Find where the given text appears and provide that cell's center as (X, Y) coordinate. 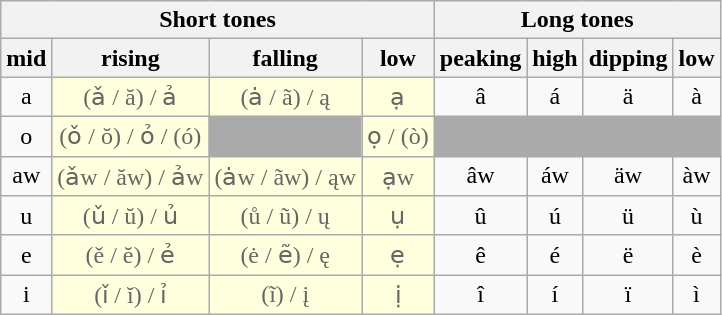
ì (696, 295)
(ǒ / ŏ) / ỏ / (ó) (130, 136)
i (26, 295)
ä (628, 97)
àw (696, 176)
ë (628, 255)
Long tones (577, 20)
(ĩ) / į (286, 295)
ụ (398, 216)
áw (555, 176)
ẹ (398, 255)
ọ / (ò) (398, 136)
ị (398, 295)
ê (480, 255)
ạw (398, 176)
î (480, 295)
(ȧ / ã) / ą (286, 97)
(ȧw / ãw) / ąw (286, 176)
o (26, 136)
(ǎw / ăw) / ảw (130, 176)
rising (130, 58)
(ǎ / ă) / ả (130, 97)
é (555, 255)
ù (696, 216)
Short tones (218, 20)
(ė / ẽ) / ę (286, 255)
í (555, 295)
û (480, 216)
(ů / ũ) / ų (286, 216)
à (696, 97)
ü (628, 216)
mid (26, 58)
è (696, 255)
ú (555, 216)
(ǔ / ŭ) / ủ (130, 216)
â (480, 97)
aw (26, 176)
äw (628, 176)
(ǐ / ĭ) / ỉ (130, 295)
ạ (398, 97)
e (26, 255)
(ě / ĕ) / ẻ (130, 255)
falling (286, 58)
á (555, 97)
dipping (628, 58)
high (555, 58)
peaking (480, 58)
ï (628, 295)
a (26, 97)
âw (480, 176)
u (26, 216)
